For the text-containing cell, return its midpoint in [X, Y] coordinate format. 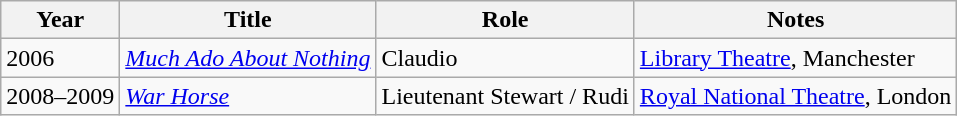
Notes [796, 20]
Year [60, 20]
Claudio [505, 58]
Role [505, 20]
War Horse [248, 96]
2006 [60, 58]
Lieutenant Stewart / Rudi [505, 96]
Much Ado About Nothing [248, 58]
Royal National Theatre, London [796, 96]
2008–2009 [60, 96]
Title [248, 20]
Library Theatre, Manchester [796, 58]
